Search for the cell housing the specified text and yield its (x, y) center coordinate. 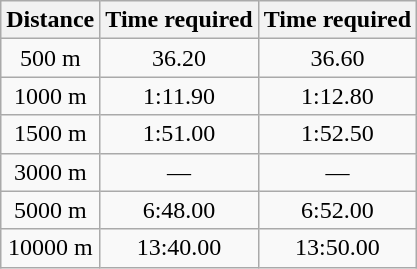
6:52.00 (337, 210)
5000 m (50, 210)
1:11.90 (179, 96)
500 m (50, 58)
36.20 (179, 58)
3000 m (50, 172)
1:12.80 (337, 96)
10000 m (50, 248)
6:48.00 (179, 210)
13:40.00 (179, 248)
13:50.00 (337, 248)
1:51.00 (179, 134)
36.60 (337, 58)
1000 m (50, 96)
1:52.50 (337, 134)
Distance (50, 20)
1500 m (50, 134)
